Locate the cell with the specified text and output its (X, Y) center coordinate. 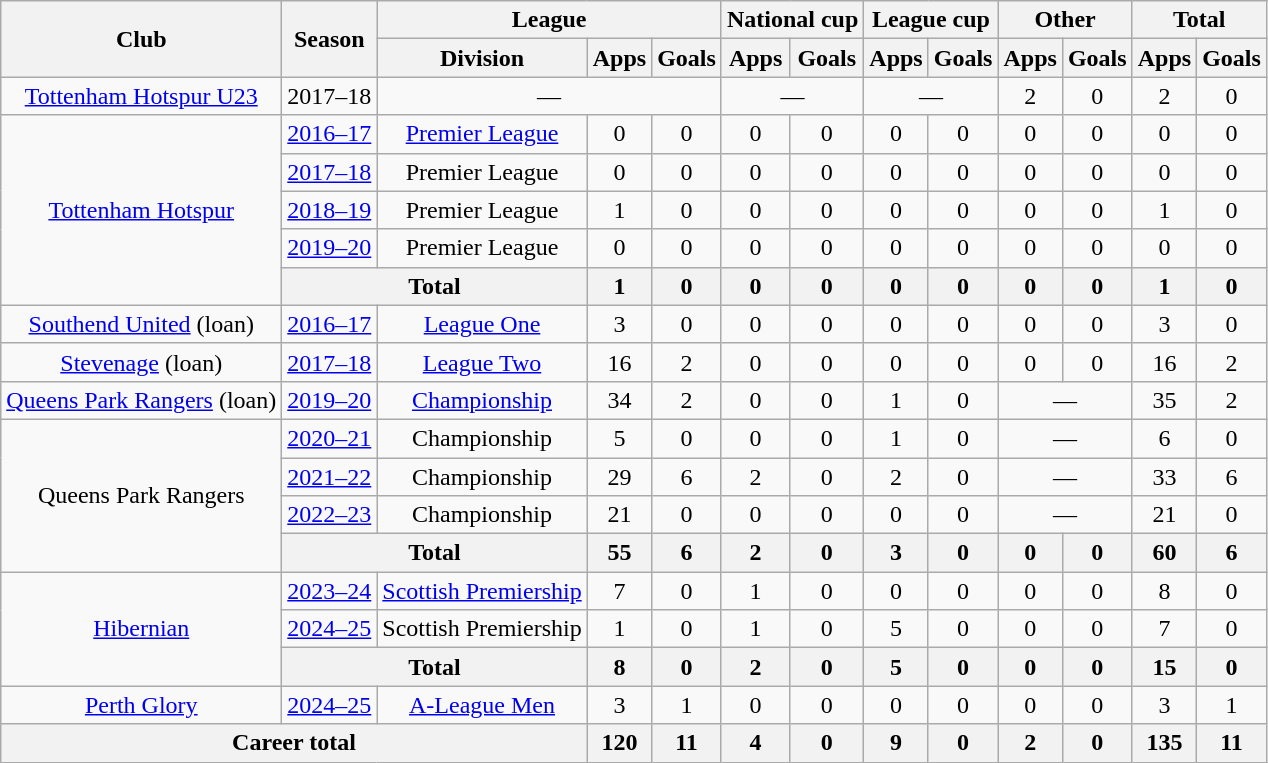
Tottenham Hotspur U23 (142, 96)
60 (1164, 553)
2021–22 (330, 477)
55 (619, 553)
Division (482, 58)
League Two (482, 362)
Perth Glory (142, 705)
Stevenage (loan) (142, 362)
29 (619, 477)
League (550, 20)
Other (1065, 20)
35 (1164, 400)
2020–21 (330, 438)
League One (482, 324)
135 (1164, 743)
Queens Park Rangers (142, 495)
2023–24 (330, 591)
120 (619, 743)
League cup (931, 20)
National cup (792, 20)
9 (896, 743)
15 (1164, 667)
33 (1164, 477)
2022–23 (330, 515)
4 (755, 743)
Career total (294, 743)
Queens Park Rangers (loan) (142, 400)
Southend United (loan) (142, 324)
Season (330, 39)
2018–19 (330, 210)
Tottenham Hotspur (142, 210)
Hibernian (142, 629)
34 (619, 400)
Club (142, 39)
A-League Men (482, 705)
